For the text-containing cell, return its midpoint in [x, y] coordinate format. 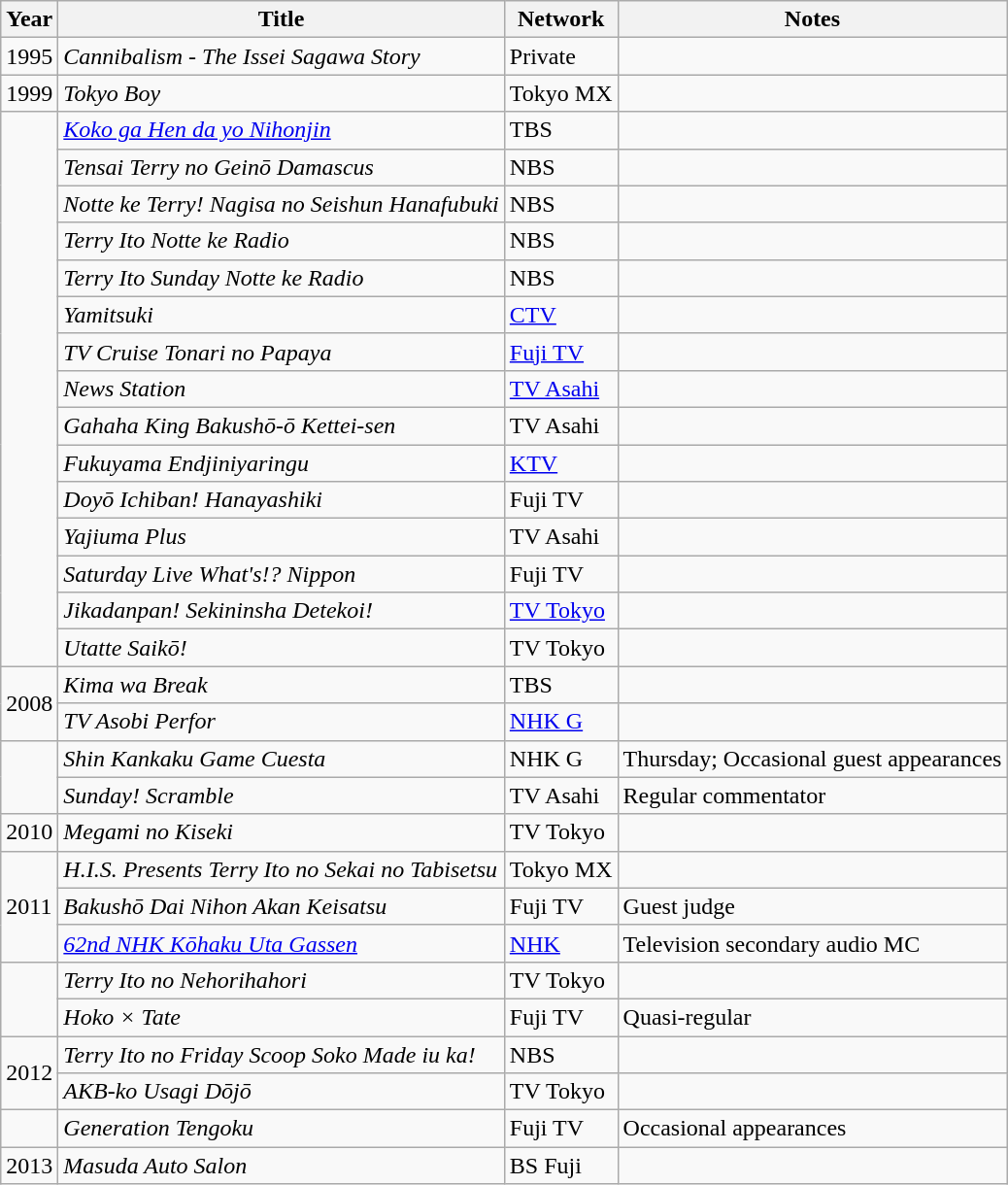
Megami no Kiseki [282, 832]
Notte ke Terry! Nagisa no Seishun Hanafubuki [282, 204]
Terry Ito no Nehorihahori [282, 980]
Bakushō Dai Nihon Akan Keisatsu [282, 906]
Notes [812, 19]
1999 [29, 93]
News Station [282, 389]
H.I.S. Presents Terry Ito no Sekai no Tabisetsu [282, 869]
Quasi-regular [812, 1017]
Private [561, 56]
BS Fuji [561, 1166]
Gahaha King Bakushō-ō Kettei-sen [282, 425]
Yajiuma Plus [282, 537]
Doyō Ichiban! Hanayashiki [282, 500]
NHK [561, 943]
AKB-ko Usagi Dōjō [282, 1092]
Tensai Terry no Geinō Damascus [282, 167]
Guest judge [812, 906]
Shin Kankaku Game Cuesta [282, 759]
2008 [29, 703]
Utatte Saikō! [282, 648]
Network [561, 19]
Occasional appearances [812, 1129]
Saturday Live What's!? Nippon [282, 574]
1995 [29, 56]
2010 [29, 832]
Hoko × Tate [282, 1017]
62nd NHK Kōhaku Uta Gassen [282, 943]
Television secondary audio MC [812, 943]
TV Cruise Tonari no Papaya [282, 352]
Terry Ito Notte ke Radio [282, 241]
Jikadanpan! Sekininsha Detekoi! [282, 611]
Masuda Auto Salon [282, 1166]
Tokyo Boy [282, 93]
TV Asobi Perfor [282, 722]
Sunday! Scramble [282, 796]
Koko ga Hen da yo Nihonjin [282, 130]
Generation Tengoku [282, 1129]
Title [282, 19]
2012 [29, 1072]
Kima wa Break [282, 685]
Year [29, 19]
Terry Ito no Friday Scoop Soko Made iu ka! [282, 1054]
2013 [29, 1166]
Regular commentator [812, 796]
Cannibalism - The Issei Sagawa Story [282, 56]
Terry Ito Sunday Notte ke Radio [282, 278]
Fukuyama Endjiniyaringu [282, 463]
CTV [561, 315]
KTV [561, 463]
Thursday; Occasional guest appearances [812, 759]
Yamitsuki [282, 315]
2011 [29, 906]
